Locate the cell with the specified text and output its (x, y) center coordinate. 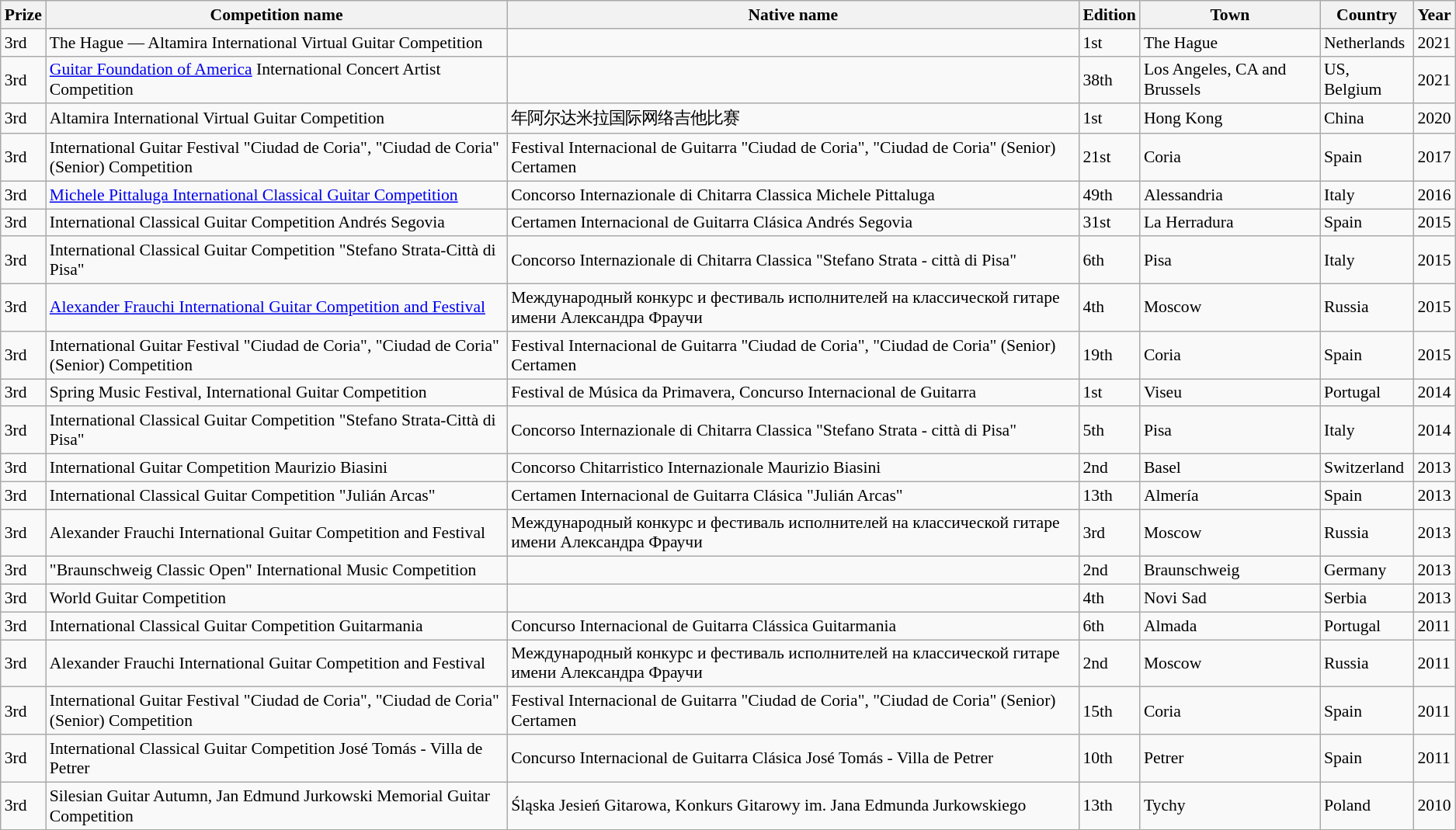
Tychy (1230, 806)
Germany (1367, 571)
US, Belgium (1367, 79)
Viseu (1230, 393)
Spring Music Festival, International Guitar Competition (276, 393)
International Classical Guitar Competition "Julián Arcas" (276, 495)
Novi Sad (1230, 599)
Edition (1109, 15)
2017 (1433, 157)
Los Angeles, CA and Brussels (1230, 79)
5th (1109, 430)
2016 (1433, 195)
Concurso Internacional de Guitarra Clásica José Tomás - Villa de Petrer (793, 758)
31st (1109, 223)
Certamen Internacional de Guitarra Clásica Andrés Segovia (793, 223)
Certamen Internacional de Guitarra Clásica "Julián Arcas" (793, 495)
Town (1230, 15)
International Classical Guitar Competition Guitarmania (276, 626)
Altamira International Virtual Guitar Competition (276, 120)
Braunschweig (1230, 571)
Alessandria (1230, 195)
Concorso Chitarristico Internazionale Maurizio Biasini (793, 468)
Year (1433, 15)
Almería (1230, 495)
Concurso Internacional de Guitarra Clássica Guitarmania (793, 626)
15th (1109, 711)
Poland (1367, 806)
2020 (1433, 120)
Country (1367, 15)
Śląska Jesień Gitarowa, Konkurs Gitarowy im. Jana Edmunda Jurkowskiego (793, 806)
Native name (793, 15)
年阿尔达米拉国际网络吉他比赛 (793, 120)
Festival de Música da Primavera, Concurso Internacional de Guitarra (793, 393)
Serbia (1367, 599)
Competition name (276, 15)
Netherlands (1367, 43)
Prize (23, 15)
The Hague — Altamira International Virtual Guitar Competition (276, 43)
Michele Pittaluga International Classical Guitar Competition (276, 195)
The Hague (1230, 43)
2010 (1433, 806)
Basel (1230, 468)
Petrer (1230, 758)
10th (1109, 758)
China (1367, 120)
Switzerland (1367, 468)
World Guitar Competition (276, 599)
38th (1109, 79)
19th (1109, 356)
Concorso Internazionale di Chitarra Classica Michele Pittaluga (793, 195)
Almada (1230, 626)
International Guitar Competition Maurizio Biasini (276, 468)
La Herradura (1230, 223)
International Classical Guitar Competition José Tomás - Villa de Petrer (276, 758)
49th (1109, 195)
Silesian Guitar Autumn, Jan Edmund Jurkowski Memorial Guitar Competition (276, 806)
"Braunschweig Classic Open" International Music Competition (276, 571)
Hong Kong (1230, 120)
International Classical Guitar Competition Andrés Segovia (276, 223)
Guitar Foundation of America International Concert Artist Competition (276, 79)
21st (1109, 157)
